From the cell containing the given text, extract its center point as (X, Y) coordinate. 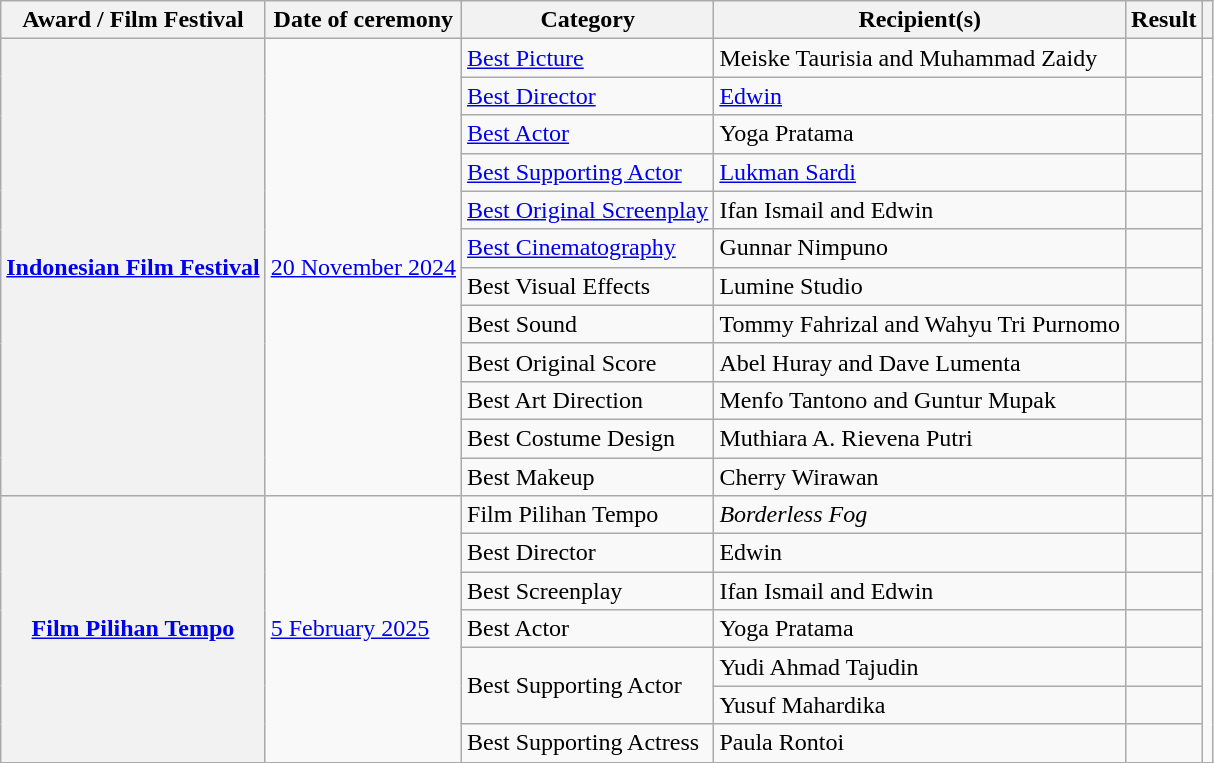
20 November 2024 (363, 268)
Best Original Screenplay (588, 210)
Best Sound (588, 324)
Indonesian Film Festival (133, 268)
Date of ceremony (363, 20)
Best Supporting Actress (588, 743)
Borderless Fog (920, 515)
Best Original Score (588, 362)
5 February 2025 (363, 629)
Best Costume Design (588, 438)
Muthiara A. Rievena Putri (920, 438)
Cherry Wirawan (920, 477)
Meiske Taurisia and Muhammad Zaidy (920, 58)
Lukman Sardi (920, 172)
Best Art Direction (588, 400)
Paula Rontoi (920, 743)
Yudi Ahmad Tajudin (920, 667)
Gunnar Nimpuno (920, 248)
Menfo Tantono and Guntur Mupak (920, 400)
Best Picture (588, 58)
Category (588, 20)
Best Screenplay (588, 591)
Result (1164, 20)
Abel Huray and Dave Lumenta (920, 362)
Best Cinematography (588, 248)
Award / Film Festival (133, 20)
Tommy Fahrizal and Wahyu Tri Purnomo (920, 324)
Lumine Studio (920, 286)
Yusuf Mahardika (920, 705)
Recipient(s) (920, 20)
Best Makeup (588, 477)
Best Visual Effects (588, 286)
